For the text-containing cell, return its midpoint in (X, Y) coordinate format. 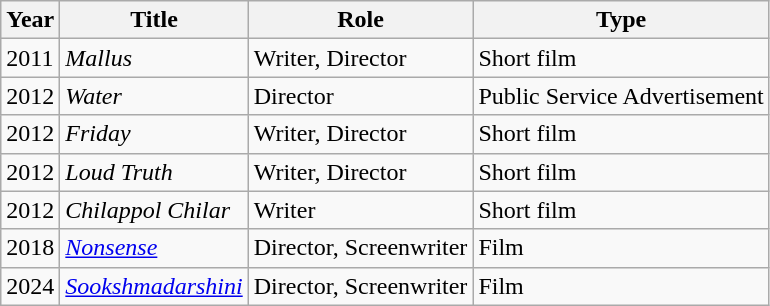
Water (154, 96)
Director (360, 96)
Friday (154, 134)
Year (30, 20)
Title (154, 20)
2018 (30, 248)
Chilappol Chilar (154, 210)
Writer (360, 210)
Nonsense (154, 248)
Public Service Advertisement (621, 96)
Mallus (154, 58)
Loud Truth (154, 172)
Role (360, 20)
2024 (30, 286)
Type (621, 20)
Sookshmadarshini (154, 286)
2011 (30, 58)
